Return [X, Y] of the center of cell containing provided text 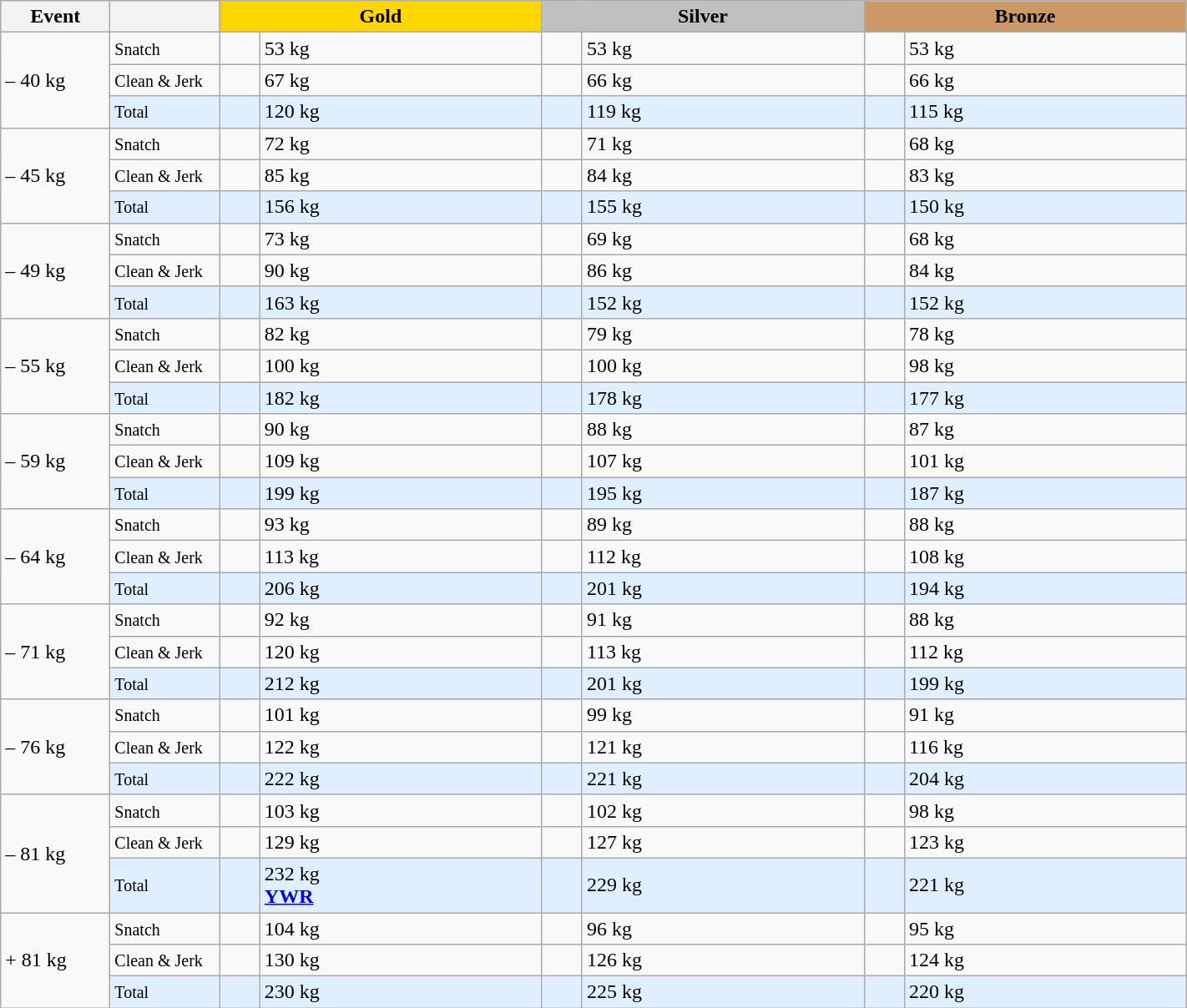
93 kg [401, 525]
– 49 kg [55, 270]
Silver [703, 17]
85 kg [401, 175]
82 kg [401, 334]
72 kg [401, 144]
121 kg [723, 747]
222 kg [401, 779]
187 kg [1045, 493]
+ 81 kg [55, 960]
229 kg [723, 885]
126 kg [723, 960]
69 kg [723, 239]
– 45 kg [55, 175]
Gold [381, 17]
107 kg [723, 461]
177 kg [1045, 398]
86 kg [723, 270]
– 59 kg [55, 461]
130 kg [401, 960]
123 kg [1045, 842]
– 71 kg [55, 652]
127 kg [723, 842]
73 kg [401, 239]
96 kg [723, 929]
103 kg [401, 810]
124 kg [1045, 960]
195 kg [723, 493]
95 kg [1045, 929]
194 kg [1045, 588]
104 kg [401, 929]
116 kg [1045, 747]
225 kg [723, 992]
122 kg [401, 747]
79 kg [723, 334]
– 76 kg [55, 747]
115 kg [1045, 112]
– 40 kg [55, 80]
156 kg [401, 207]
Bronze [1025, 17]
163 kg [401, 302]
83 kg [1045, 175]
109 kg [401, 461]
89 kg [723, 525]
Event [55, 17]
78 kg [1045, 334]
108 kg [1045, 557]
71 kg [723, 144]
232 kgYWR [401, 885]
129 kg [401, 842]
– 64 kg [55, 557]
92 kg [401, 620]
182 kg [401, 398]
155 kg [723, 207]
102 kg [723, 810]
119 kg [723, 112]
206 kg [401, 588]
204 kg [1045, 779]
220 kg [1045, 992]
212 kg [401, 683]
– 81 kg [55, 853]
– 55 kg [55, 365]
87 kg [1045, 430]
230 kg [401, 992]
150 kg [1045, 207]
178 kg [723, 398]
67 kg [401, 80]
99 kg [723, 715]
